Provide the (X, Y) coordinate of the cell's center where the given text is located.  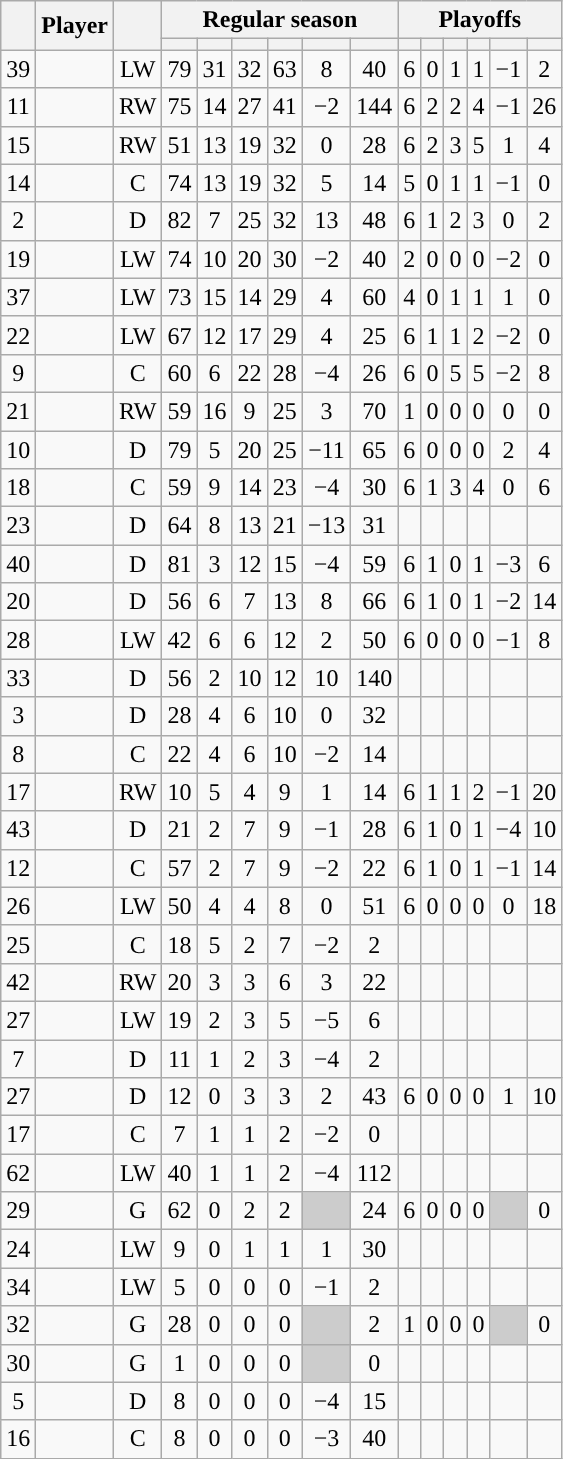
57 (180, 868)
75 (180, 107)
82 (180, 221)
67 (180, 335)
−11 (326, 449)
81 (180, 564)
73 (180, 297)
33 (18, 678)
64 (180, 526)
Playoffs (480, 20)
70 (374, 411)
112 (374, 1173)
63 (284, 69)
66 (374, 602)
41 (284, 107)
Player (75, 26)
48 (374, 221)
37 (18, 297)
−5 (326, 1020)
39 (18, 69)
65 (374, 449)
−13 (326, 526)
34 (18, 1287)
140 (374, 678)
Regular season (280, 20)
144 (374, 107)
